Determine the [x, y] coordinate at the center of the cell enclosing the given text.  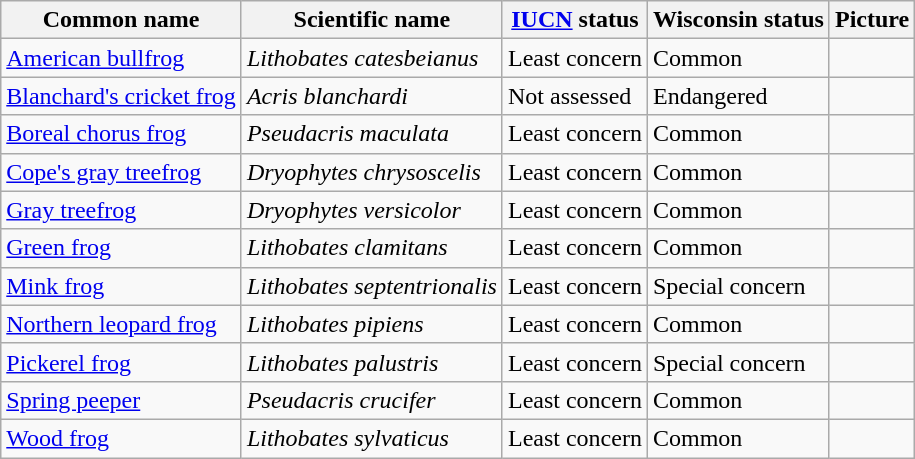
Boreal chorus frog [122, 134]
Lithobates sylvaticus [372, 438]
Lithobates palustris [372, 362]
Lithobates catesbeianus [372, 58]
Gray treefrog [122, 210]
IUCN status [574, 20]
Pseudacris maculata [372, 134]
Cope's gray treefrog [122, 172]
Picture [872, 20]
Lithobates clamitans [372, 248]
American bullfrog [122, 58]
Wisconsin status [738, 20]
Northern leopard frog [122, 324]
Endangered [738, 96]
Pickerel frog [122, 362]
Green frog [122, 248]
Dryophytes chrysoscelis [372, 172]
Pseudacris crucifer [372, 400]
Lithobates pipiens [372, 324]
Lithobates septentrionalis [372, 286]
Wood frog [122, 438]
Common name [122, 20]
Spring peeper [122, 400]
Mink frog [122, 286]
Dryophytes versicolor [372, 210]
Not assessed [574, 96]
Scientific name [372, 20]
Acris blanchardi [372, 96]
Blanchard's cricket frog [122, 96]
